Find where the given text appears and provide that cell's center as (x, y) coordinate. 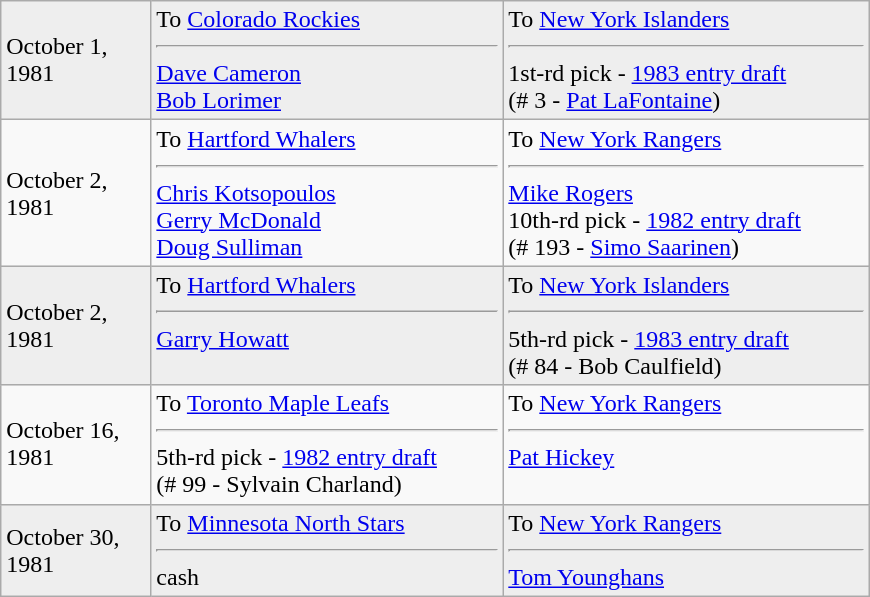
To New York Islanders1st-rd pick - 1983 entry draft(# 3 - Pat LaFontaine) (686, 60)
To New York RangersTom Younghans (686, 550)
October 1,1981 (76, 60)
October 16,1981 (76, 444)
October 30,1981 (76, 550)
To New York RangersPat Hickey (686, 444)
To New York Islanders5th-rd pick - 1983 entry draft(# 84 - Bob Caulfield) (686, 326)
To Minnesota North Starscash (327, 550)
To New York RangersMike Rogers10th-rd pick - 1982 entry draft(# 193 - Simo Saarinen) (686, 193)
To Toronto Maple Leafs5th-rd pick - 1982 entry draft(# 99 - Sylvain Charland) (327, 444)
To Hartford WhalersGarry Howatt (327, 326)
To Hartford WhalersChris KotsopoulosGerry McDonaldDoug Sulliman (327, 193)
To Colorado RockiesDave CameronBob Lorimer (327, 60)
